For the text-containing cell, return its midpoint in (x, y) coordinate format. 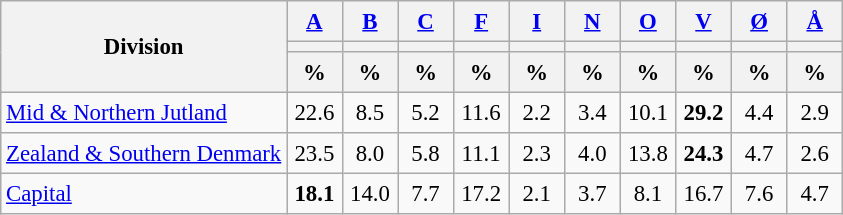
Zealand & Southern Denmark (144, 154)
24.3 (704, 154)
4.4 (759, 114)
14.0 (370, 194)
10.1 (648, 114)
5.8 (426, 154)
3.4 (593, 114)
V (704, 22)
11.6 (481, 114)
C (426, 22)
A (315, 22)
N (593, 22)
B (370, 22)
Ø (759, 22)
4.0 (593, 154)
F (481, 22)
O (648, 22)
2.3 (537, 154)
29.2 (704, 114)
8.1 (648, 194)
7.6 (759, 194)
Division (144, 47)
7.7 (426, 194)
Mid & Northern Jutland (144, 114)
23.5 (315, 154)
I (537, 22)
3.7 (593, 194)
16.7 (704, 194)
11.1 (481, 154)
8.0 (370, 154)
2.6 (815, 154)
Capital (144, 194)
18.1 (315, 194)
8.5 (370, 114)
2.9 (815, 114)
5.2 (426, 114)
17.2 (481, 194)
Å (815, 22)
2.2 (537, 114)
13.8 (648, 154)
2.1 (537, 194)
22.6 (315, 114)
